For the text-containing cell, return its midpoint in (x, y) coordinate format. 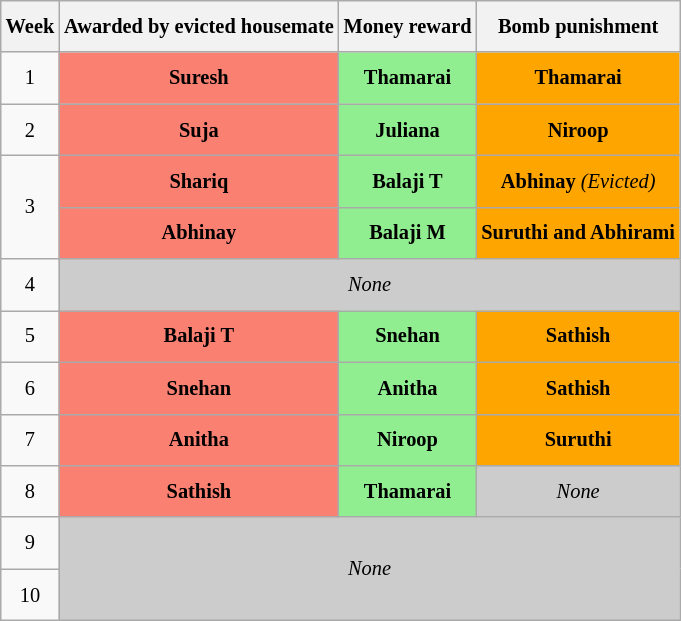
1 (30, 78)
2 (30, 130)
Shariq (198, 181)
Suresh (198, 78)
Week (30, 26)
Bomb punishment (578, 26)
Money reward (408, 26)
8 (30, 491)
9 (30, 543)
Balaji M (408, 233)
Abhinay (198, 233)
Suja (198, 130)
Suruthi (578, 440)
6 (30, 388)
Awarded by evicted housemate (198, 26)
Abhinay (Evicted) (578, 181)
Suruthi and Abhirami (578, 233)
10 (30, 595)
4 (30, 285)
5 (30, 336)
3 (30, 206)
7 (30, 440)
Juliana (408, 130)
